Pinpoint the cell where the given text exists, returning its (x, y) midpoint coordinate. 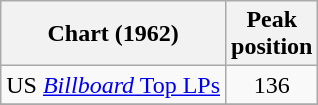
US Billboard Top LPs (114, 85)
Peakposition (272, 34)
Chart (1962) (114, 34)
136 (272, 85)
